Determine the (X, Y) coordinate at the center of the cell enclosing the given text.  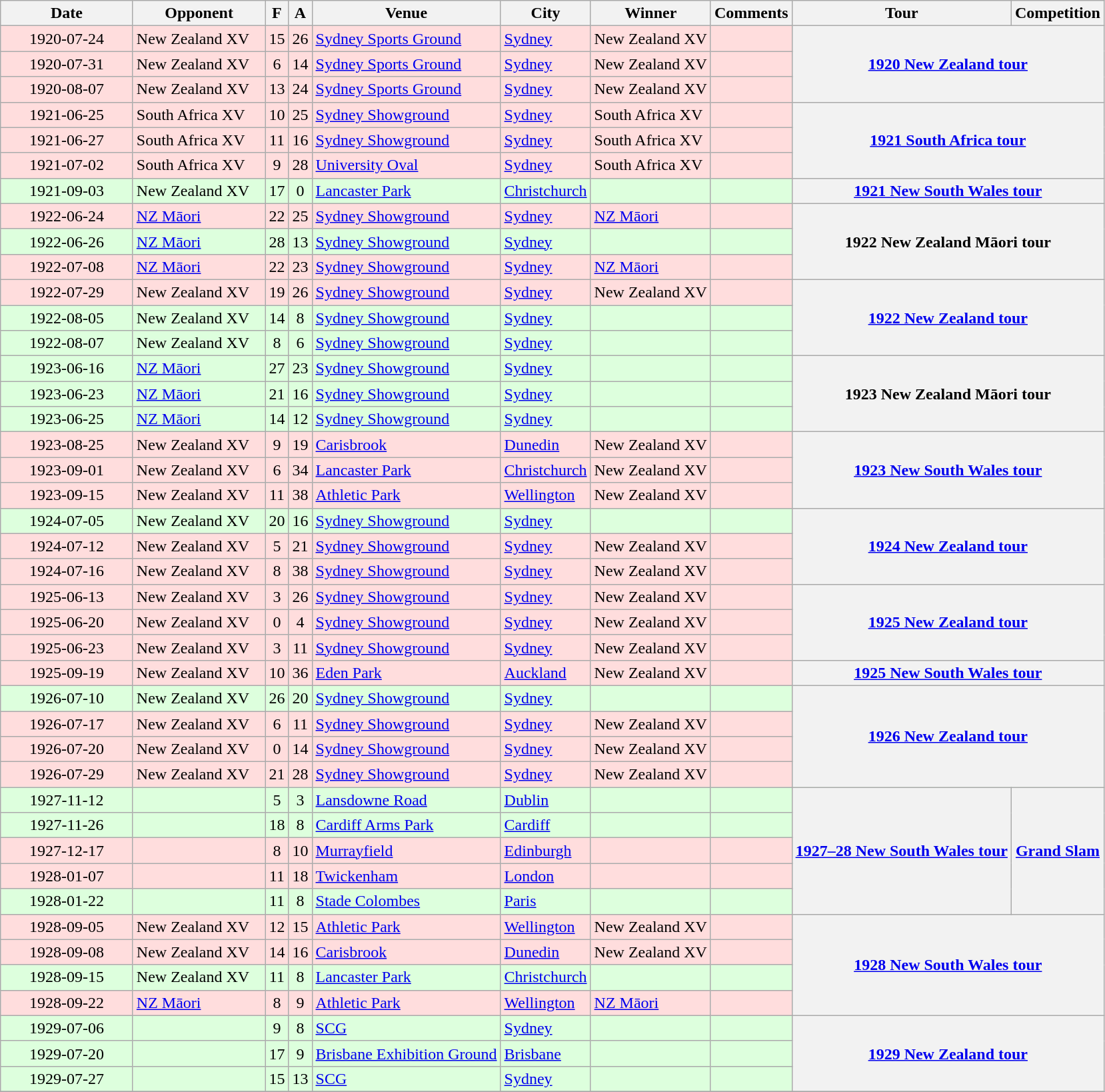
1923-06-25 (67, 419)
1922-06-26 (67, 241)
1924 New Zealand tour (948, 546)
Cardiff Arms Park (407, 825)
1926-07-29 (67, 775)
1929 New Zealand tour (948, 1053)
University Oval (407, 165)
Edinburgh (545, 851)
27 (277, 369)
Paris (545, 901)
1923-06-23 (67, 394)
1920-07-24 (67, 39)
Brisbane Exhibition Ground (407, 1053)
36 (300, 673)
1922-08-07 (67, 343)
1926-07-20 (67, 749)
1927–28 New South Wales tour (901, 851)
Lansdowne Road (407, 800)
1925-06-23 (67, 647)
1922-07-29 (67, 292)
1921 South Africa tour (948, 140)
Auckland (545, 673)
1928-09-05 (67, 927)
Opponent (199, 13)
1920-08-07 (67, 89)
1928 New South Wales tour (948, 965)
1923 New Zealand Māori tour (948, 394)
Dublin (545, 800)
Murrayfield (407, 851)
City (545, 13)
1926-07-17 (67, 723)
1925-06-13 (67, 597)
1928-01-07 (67, 876)
1921-06-25 (67, 115)
Comments (751, 13)
1926-07-10 (67, 698)
1924-07-16 (67, 571)
1924-07-05 (67, 521)
1925 New South Wales tour (948, 673)
London (545, 876)
1927-11-12 (67, 800)
1929-07-06 (67, 1028)
34 (300, 470)
1928-09-08 (67, 952)
Winner (650, 13)
1923-09-01 (67, 470)
1922-06-24 (67, 216)
Tour (901, 13)
Venue (407, 13)
Date (67, 13)
1922 New Zealand tour (948, 317)
1922-08-05 (67, 318)
1927-12-17 (67, 851)
1922-07-08 (67, 267)
1925-09-19 (67, 673)
Brisbane (545, 1053)
1925 New Zealand tour (948, 622)
A (300, 13)
1928-09-22 (67, 1003)
Cardiff (545, 825)
1928-09-15 (67, 977)
1923-08-25 (67, 445)
1928-01-22 (67, 901)
Competition (1057, 13)
1921-06-27 (67, 140)
1926 New Zealand tour (948, 736)
1923-06-16 (67, 369)
1929-07-20 (67, 1053)
Grand Slam (1057, 851)
4 (300, 622)
1920-07-31 (67, 64)
Twickenham (407, 876)
1924-07-12 (67, 546)
1925-06-20 (67, 622)
1922 New Zealand Māori tour (948, 241)
Eden Park (407, 673)
1921-07-02 (67, 165)
1923-09-15 (67, 495)
1929-07-27 (67, 1079)
1921 New South Wales tour (948, 191)
1923 New South Wales tour (948, 470)
1920 New Zealand tour (948, 64)
24 (300, 89)
Stade Colombes (407, 901)
F (277, 13)
1921-09-03 (67, 191)
1927-11-26 (67, 825)
